From the cell containing the given text, extract its center point as (x, y) coordinate. 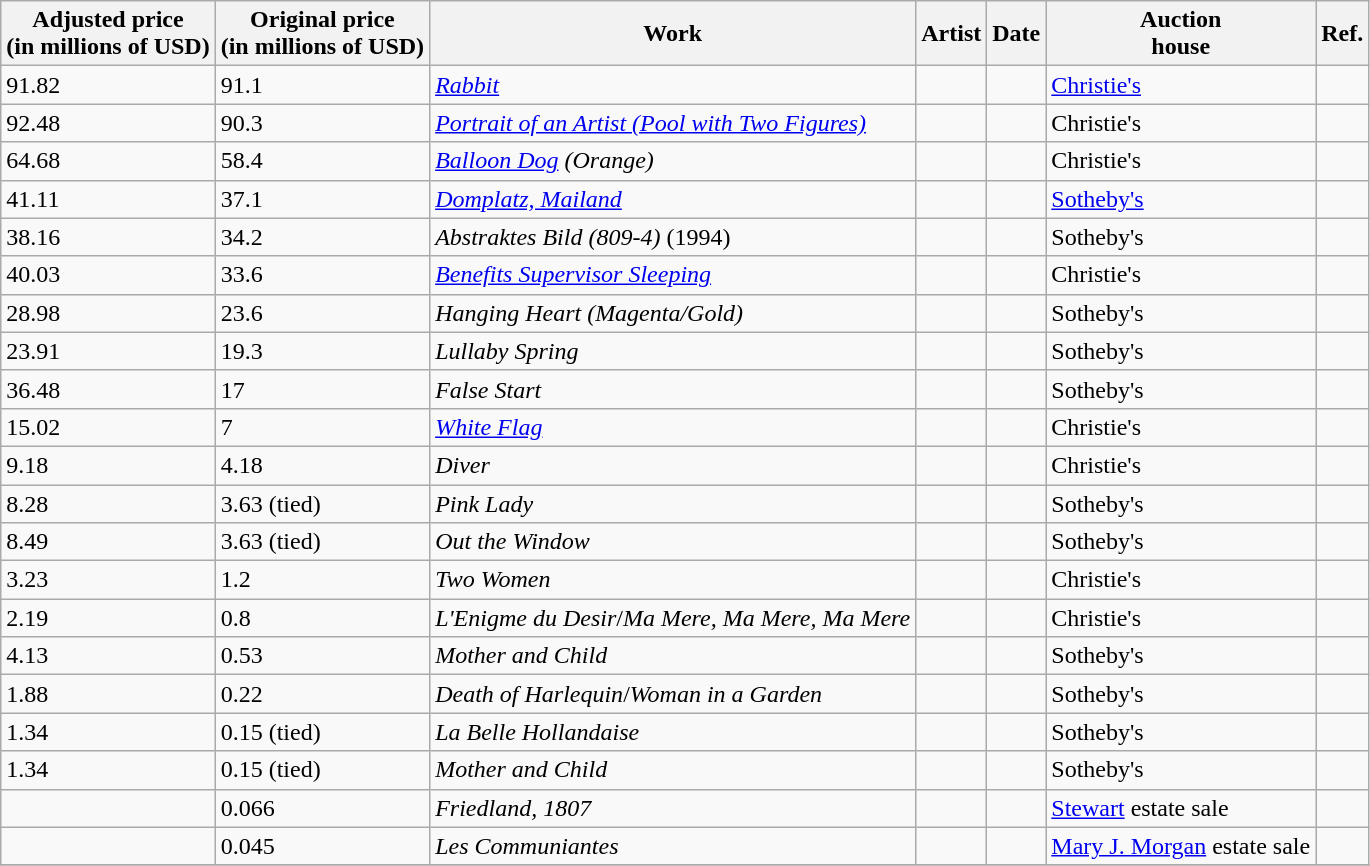
Death of Harlequin/Woman in a Garden (673, 694)
41.11 (108, 199)
92.48 (108, 123)
Lullaby Spring (673, 351)
8.49 (108, 542)
Hanging Heart (Magenta/Gold) (673, 313)
Rabbit (673, 85)
91.1 (322, 85)
40.03 (108, 275)
4.13 (108, 656)
2.19 (108, 618)
0.066 (322, 808)
28.98 (108, 313)
9.18 (108, 465)
Friedland, 1807 (673, 808)
Adjusted price(in millions of USD) (108, 34)
23.6 (322, 313)
0.53 (322, 656)
19.3 (322, 351)
Date (1016, 34)
64.68 (108, 161)
Portrait of an Artist (Pool with Two Figures) (673, 123)
Two Women (673, 580)
58.4 (322, 161)
Out the Window (673, 542)
17 (322, 389)
Domplatz, Mailand (673, 199)
Auctionhouse (1181, 34)
8.28 (108, 503)
0.22 (322, 694)
Ref. (1342, 34)
Les Communiantes (673, 846)
0.045 (322, 846)
Mary J. Morgan estate sale (1181, 846)
Work (673, 34)
Diver (673, 465)
La Belle Hollandaise (673, 732)
Benefits Supervisor Sleeping (673, 275)
False Start (673, 389)
7 (322, 427)
4.18 (322, 465)
Pink Lady (673, 503)
36.48 (108, 389)
Abstraktes Bild (809-4) (1994) (673, 237)
90.3 (322, 123)
Stewart estate sale (1181, 808)
37.1 (322, 199)
91.82 (108, 85)
L'Enigme du Desir/Ma Mere, Ma Mere, Ma Mere (673, 618)
23.91 (108, 351)
38.16 (108, 237)
34.2 (322, 237)
33.6 (322, 275)
Artist (952, 34)
0.8 (322, 618)
1.88 (108, 694)
White Flag (673, 427)
1.2 (322, 580)
15.02 (108, 427)
Original price(in millions of USD) (322, 34)
Balloon Dog (Orange) (673, 161)
3.23 (108, 580)
